Output the [X, Y] coordinate of the center of the cell containing the given text.  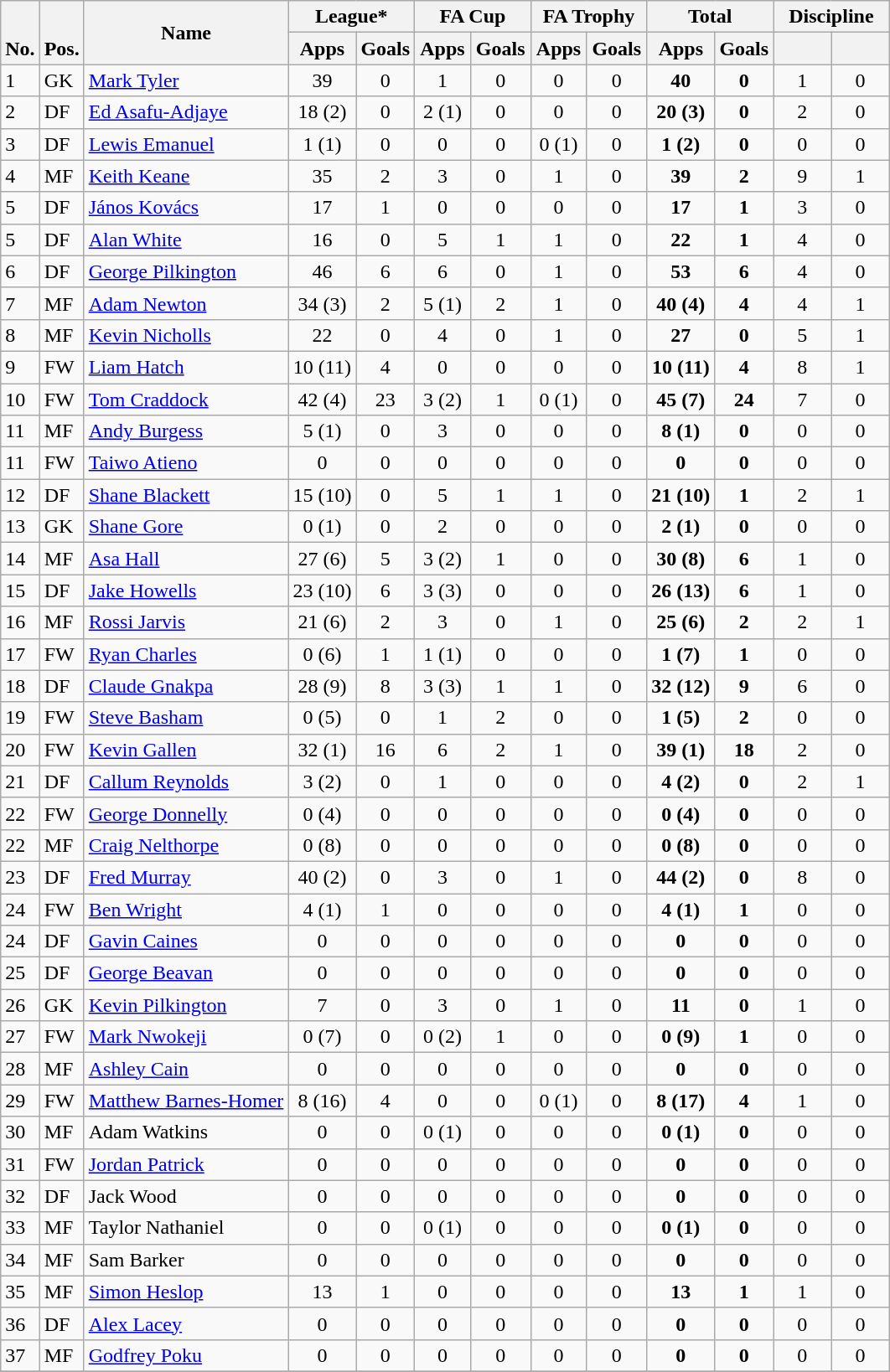
32 [20, 1196]
44 (2) [680, 877]
Mark Tyler [186, 80]
George Pilkington [186, 271]
1 (7) [680, 654]
Craig Nelthorpe [186, 845]
37 [20, 1355]
George Beavan [186, 973]
Ashley Cain [186, 1069]
10 [20, 400]
Callum Reynolds [186, 781]
19 [20, 718]
Mark Nwokeji [186, 1037]
45 (7) [680, 400]
FA Cup [473, 17]
39 (1) [680, 750]
8 (17) [680, 1101]
Kevin Nicholls [186, 335]
FA Trophy [588, 17]
Kevin Pilkington [186, 1005]
Claude Gnakpa [186, 686]
Total [711, 17]
0 (2) [442, 1037]
Shane Blackett [186, 495]
8 (1) [680, 431]
Ryan Charles [186, 654]
30 (8) [680, 559]
Kevin Gallen [186, 750]
Shane Gore [186, 527]
40 (4) [680, 303]
25 (6) [680, 622]
Tom Craddock [186, 400]
26 [20, 1005]
0 (6) [322, 654]
Andy Burgess [186, 431]
No. [20, 33]
Adam Newton [186, 303]
0 (5) [322, 718]
Godfrey Poku [186, 1355]
15 [20, 591]
27 (6) [322, 559]
Liam Hatch [186, 367]
Asa Hall [186, 559]
21 (10) [680, 495]
42 (4) [322, 400]
Adam Watkins [186, 1132]
20 [20, 750]
Alan White [186, 240]
31 [20, 1164]
Simon Heslop [186, 1292]
Taiwo Atieno [186, 463]
32 (12) [680, 686]
Jake Howells [186, 591]
League* [352, 17]
12 [20, 495]
Sam Barker [186, 1260]
32 (1) [322, 750]
36 [20, 1323]
26 (13) [680, 591]
0 (9) [680, 1037]
28 (9) [322, 686]
33 [20, 1228]
Fred Murray [186, 877]
Gavin Caines [186, 941]
25 [20, 973]
21 [20, 781]
Ben Wright [186, 909]
34 (3) [322, 303]
23 (10) [322, 591]
21 (6) [322, 622]
14 [20, 559]
Taylor Nathaniel [186, 1228]
Jordan Patrick [186, 1164]
Ed Asafu-Adjaye [186, 112]
Lewis Emanuel [186, 144]
János Kovács [186, 208]
Jack Wood [186, 1196]
18 (2) [322, 112]
29 [20, 1101]
1 (5) [680, 718]
30 [20, 1132]
Discipline [831, 17]
0 (7) [322, 1037]
George Donnelly [186, 813]
Matthew Barnes-Homer [186, 1101]
Pos. [62, 33]
46 [322, 271]
8 (16) [322, 1101]
40 [680, 80]
4 (2) [680, 781]
Rossi Jarvis [186, 622]
40 (2) [322, 877]
Keith Keane [186, 176]
15 (10) [322, 495]
34 [20, 1260]
1 (2) [680, 144]
Alex Lacey [186, 1323]
Steve Basham [186, 718]
20 (3) [680, 112]
Name [186, 33]
53 [680, 271]
28 [20, 1069]
